Detect which cell encompasses the target text, then output its [x, y] center coordinate. 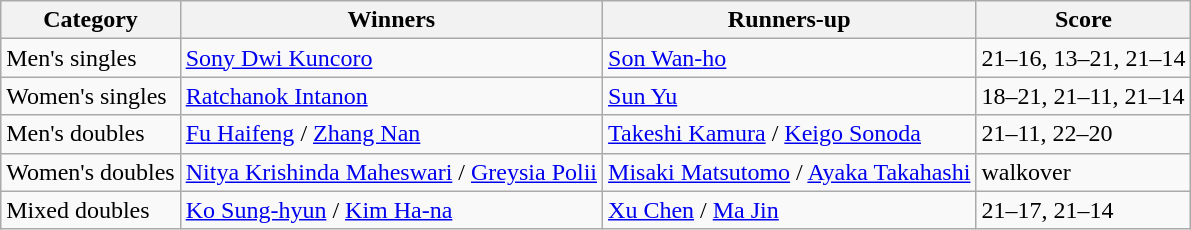
Nitya Krishinda Maheswari / Greysia Polii [391, 172]
Category [90, 20]
Son Wan-ho [790, 58]
Ko Sung-hyun / Kim Ha-na [391, 210]
Misaki Matsutomo / Ayaka Takahashi [790, 172]
Sun Yu [790, 96]
Takeshi Kamura / Keigo Sonoda [790, 134]
Fu Haifeng / Zhang Nan [391, 134]
Mixed doubles [90, 210]
Women's doubles [90, 172]
Men's doubles [90, 134]
Women's singles [90, 96]
21–17, 21–14 [1084, 210]
21–11, 22–20 [1084, 134]
Men's singles [90, 58]
Sony Dwi Kuncoro [391, 58]
18–21, 21–11, 21–14 [1084, 96]
Winners [391, 20]
21–16, 13–21, 21–14 [1084, 58]
Runners-up [790, 20]
Xu Chen / Ma Jin [790, 210]
Score [1084, 20]
walkover [1084, 172]
Ratchanok Intanon [391, 96]
